Capture the cell that displays the provided text and extract its (x, y) central coordinate. 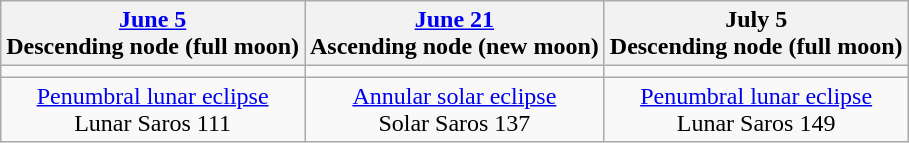
June 5Descending node (full moon) (153, 34)
June 21Ascending node (new moon) (454, 34)
Penumbral lunar eclipseLunar Saros 149 (756, 110)
Penumbral lunar eclipseLunar Saros 111 (153, 110)
July 5Descending node (full moon) (756, 34)
Annular solar eclipseSolar Saros 137 (454, 110)
